Return the (x, y) coordinate for the center point of the cell that contains the specified text.  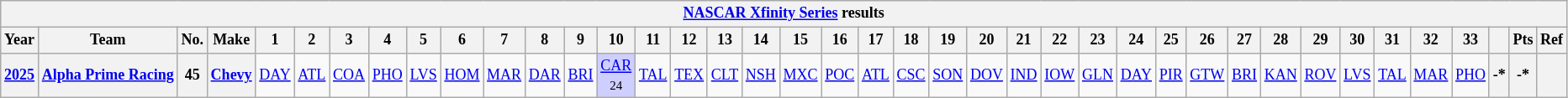
19 (948, 40)
GTW (1207, 75)
Ref (1552, 40)
15 (800, 40)
CLT (725, 75)
3 (350, 40)
10 (616, 40)
Alpha Prime Racing (108, 75)
IOW (1059, 75)
23 (1098, 40)
DAR (545, 75)
25 (1170, 40)
26 (1207, 40)
9 (580, 40)
NASCAR Xfinity Series results (784, 13)
TEX (689, 75)
Make (231, 40)
30 (1357, 40)
HOM (462, 75)
NSH (760, 75)
31 (1392, 40)
KAN (1280, 75)
SON (948, 75)
22 (1059, 40)
45 (192, 75)
4 (387, 40)
Pts (1523, 40)
CSC (911, 75)
13 (725, 40)
21 (1024, 40)
16 (840, 40)
32 (1431, 40)
11 (653, 40)
29 (1320, 40)
PIR (1170, 75)
1 (275, 40)
ROV (1320, 75)
20 (987, 40)
POC (840, 75)
18 (911, 40)
12 (689, 40)
27 (1244, 40)
MXC (800, 75)
IND (1024, 75)
24 (1136, 40)
Year (20, 40)
Chevy (231, 75)
No. (192, 40)
33 (1471, 40)
COA (350, 75)
5 (424, 40)
6 (462, 40)
8 (545, 40)
Team (108, 40)
DOV (987, 75)
2025 (20, 75)
2 (312, 40)
28 (1280, 40)
CAR24 (616, 75)
7 (504, 40)
GLN (1098, 75)
14 (760, 40)
17 (876, 40)
